Search for the cell housing the specified text and yield its (x, y) center coordinate. 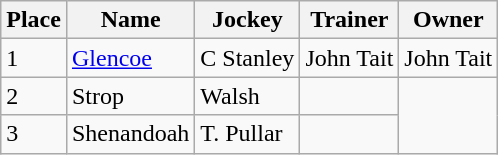
Glencoe (130, 58)
Shenandoah (130, 134)
1 (34, 58)
Trainer (350, 20)
Owner (448, 20)
Walsh (248, 96)
T. Pullar (248, 134)
Jockey (248, 20)
2 (34, 96)
C Stanley (248, 58)
Strop (130, 96)
Name (130, 20)
Place (34, 20)
3 (34, 134)
